Pinpoint the cell where the given text exists, returning its (x, y) midpoint coordinate. 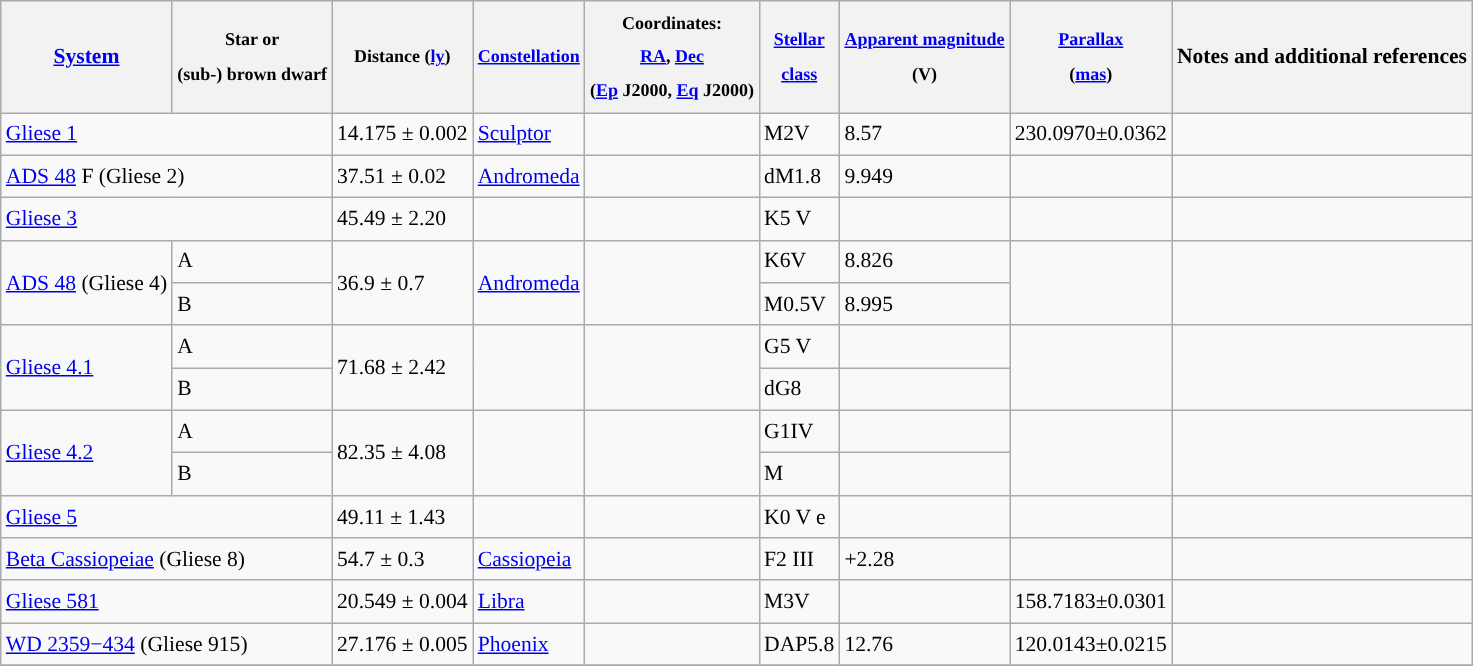
Cassiopeia (529, 560)
K5 V (799, 220)
G1IV (799, 432)
49.11 ± 1.43 (402, 518)
8.826 (924, 262)
K0 V e (799, 518)
8.57 (924, 134)
158.7183±0.0301 (1091, 602)
12.76 (924, 644)
K6V (799, 262)
230.0970±0.0362 (1091, 134)
Gliese 1 (166, 134)
Beta Cassiopeiae (Gliese 8) (166, 560)
54.7 ± 0.3 (402, 560)
Distance (ly) (402, 57)
F2 III (799, 560)
M0.5V (799, 304)
120.0143±0.0215 (1091, 644)
Constellation (529, 57)
Gliese 5 (166, 518)
System (86, 57)
Gliese 581 (166, 602)
27.176 ± 0.005 (402, 644)
M3V (799, 602)
45.49 ± 2.20 (402, 220)
dG8 (799, 390)
ADS 48 (Gliese 4) (86, 282)
Parallax(mas) (1091, 57)
82.35 ± 4.08 (402, 454)
9.949 (924, 176)
ADS 48 F (Gliese 2) (166, 176)
Libra (529, 602)
dM1.8 (799, 176)
Stellarclass (799, 57)
8.995 (924, 304)
Sculptor (529, 134)
14.175 ± 0.002 (402, 134)
Gliese 4.2 (86, 454)
WD 2359−434 (Gliese 915) (166, 644)
M (799, 474)
+2.28 (924, 560)
Star or(sub-) brown dwarf (252, 57)
Coordinates:RA, Dec(Ep J2000, Eq J2000) (672, 57)
DAP5.8 (799, 644)
M2V (799, 134)
Notes and additional references (1322, 57)
Gliese 4.1 (86, 368)
Apparent magnitude(V) (924, 57)
G5 V (799, 348)
36.9 ± 0.7 (402, 282)
Gliese 3 (166, 220)
20.549 ± 0.004 (402, 602)
71.68 ± 2.42 (402, 368)
37.51 ± 0.02 (402, 176)
Phoenix (529, 644)
